From the cell containing the given text, extract its center point as [x, y] coordinate. 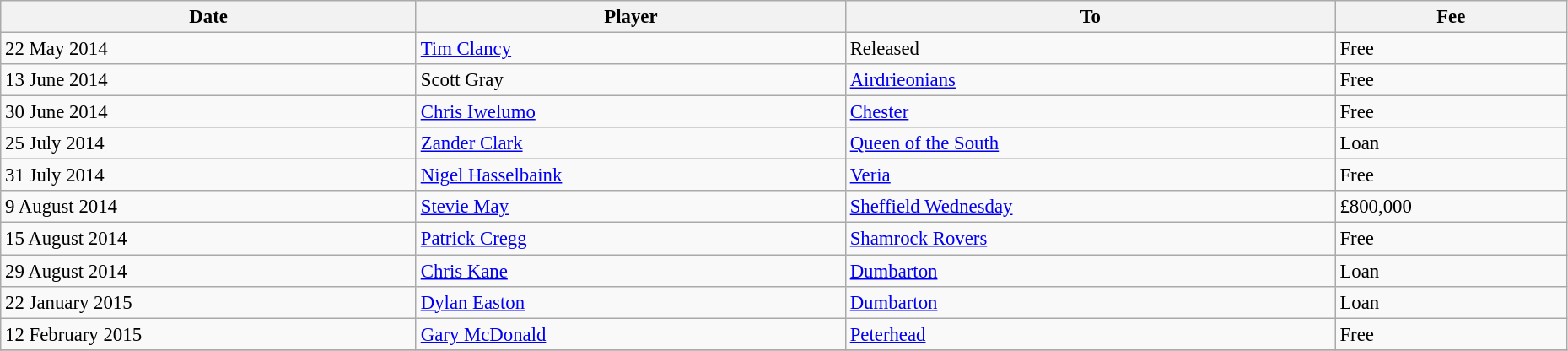
Chris Kane [631, 271]
Airdrieonians [1090, 80]
12 February 2015 [209, 334]
Player [631, 17]
Date [209, 17]
13 June 2014 [209, 80]
Queen of the South [1090, 143]
To [1090, 17]
Released [1090, 49]
Chris Iwelumo [631, 112]
Shamrock Rovers [1090, 239]
Chester [1090, 112]
31 July 2014 [209, 175]
22 January 2015 [209, 302]
Tim Clancy [631, 49]
Stevie May [631, 207]
£800,000 [1451, 207]
Fee [1451, 17]
30 June 2014 [209, 112]
Scott Gray [631, 80]
25 July 2014 [209, 143]
Peterhead [1090, 334]
Dylan Easton [631, 302]
15 August 2014 [209, 239]
Patrick Cregg [631, 239]
22 May 2014 [209, 49]
Zander Clark [631, 143]
Gary McDonald [631, 334]
Sheffield Wednesday [1090, 207]
9 August 2014 [209, 207]
29 August 2014 [209, 271]
Veria [1090, 175]
Nigel Hasselbaink [631, 175]
